Return the (X, Y) coordinate for the center point of the cell that contains the specified text.  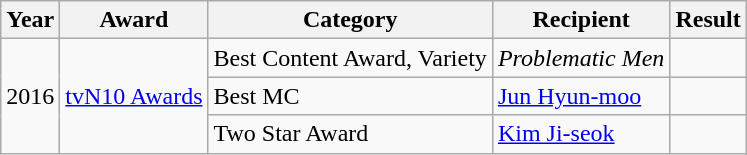
Kim Ji-seok (580, 134)
Result (708, 20)
Best MC (350, 96)
tvN10 Awards (134, 96)
Problematic Men (580, 58)
Recipient (580, 20)
Two Star Award (350, 134)
Year (30, 20)
2016 (30, 96)
Best Content Award, Variety (350, 58)
Jun Hyun-moo (580, 96)
Award (134, 20)
Category (350, 20)
